Capture the cell that displays the provided text and extract its (X, Y) central coordinate. 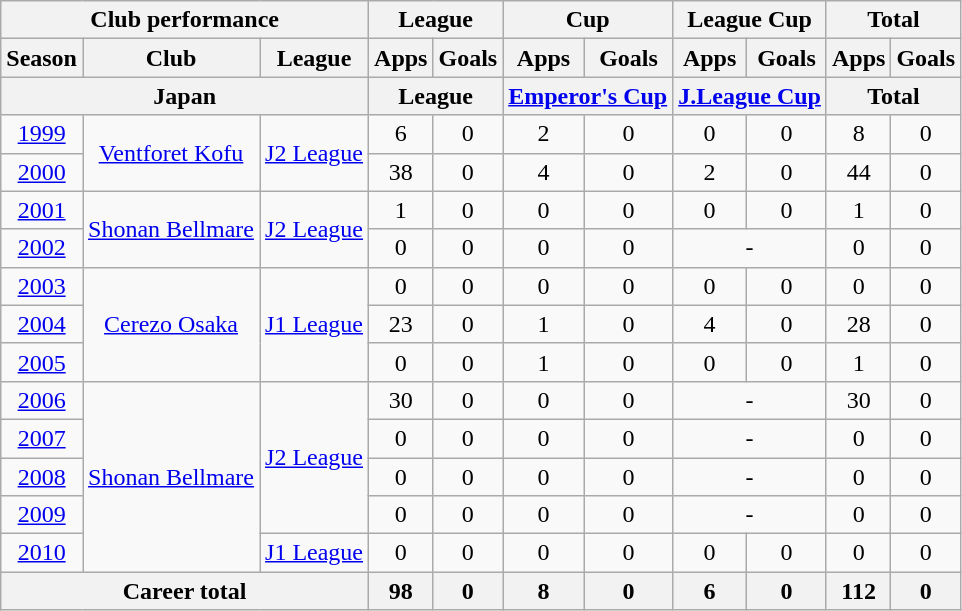
28 (858, 324)
2000 (42, 172)
Ventforet Kofu (170, 153)
2005 (42, 362)
2001 (42, 210)
2010 (42, 553)
Club performance (185, 20)
44 (858, 172)
1999 (42, 134)
Japan (185, 96)
Club (170, 58)
Cerezo Osaka (170, 324)
2006 (42, 400)
2008 (42, 477)
League Cup (750, 20)
112 (858, 591)
Emperor's Cup (588, 96)
J.League Cup (750, 96)
2003 (42, 286)
23 (401, 324)
Season (42, 58)
2004 (42, 324)
Career total (185, 591)
38 (401, 172)
2002 (42, 248)
2009 (42, 515)
98 (401, 591)
Cup (588, 20)
2007 (42, 438)
